Provide the (x, y) coordinate of the cell's center where the given text is located.  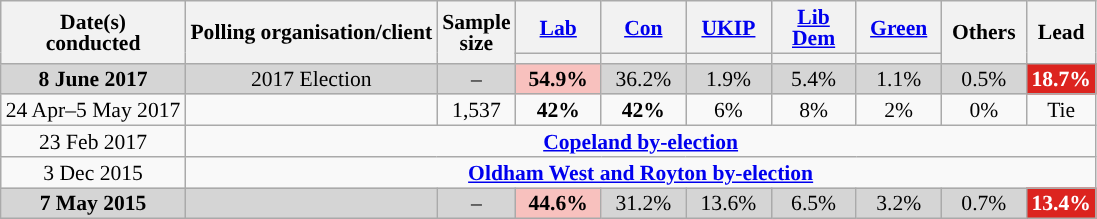
Lab (558, 27)
Green (898, 27)
54.9% (558, 78)
8 June 2017 (94, 78)
1,537 (476, 110)
44.6% (558, 204)
31.2% (644, 204)
24 Apr–5 May 2017 (94, 110)
8% (814, 110)
Lib Dem (814, 27)
6.5% (814, 204)
6% (728, 110)
1.1% (898, 78)
0% (984, 110)
3 Dec 2015 (94, 172)
36.2% (644, 78)
Samplesize (476, 32)
18.7% (1060, 78)
Con (644, 27)
Lead (1060, 32)
2% (898, 110)
13.6% (728, 204)
23 Feb 2017 (94, 142)
2017 Election (311, 78)
Tie (1060, 110)
0.7% (984, 204)
3.2% (898, 204)
5.4% (814, 78)
Others (984, 32)
1.9% (728, 78)
Copeland by-election (640, 142)
7 May 2015 (94, 204)
Polling organisation/client (311, 32)
13.4% (1060, 204)
0.5% (984, 78)
UKIP (728, 27)
Oldham West and Royton by-election (640, 172)
Date(s)conducted (94, 32)
